For the text-containing cell, return its midpoint in (x, y) coordinate format. 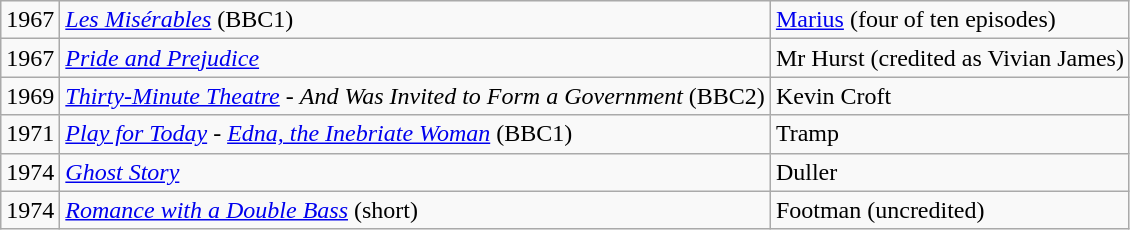
1971 (30, 134)
Footman (uncredited) (950, 210)
Play for Today - Edna, the Inebriate Woman (BBC1) (416, 134)
Kevin Croft (950, 96)
Romance with a Double Bass (short) (416, 210)
1969 (30, 96)
Mr Hurst (credited as Vivian James) (950, 58)
Les Misérables (BBC1) (416, 20)
Tramp (950, 134)
Pride and Prejudice (416, 58)
Duller (950, 172)
Ghost Story (416, 172)
Marius (four of ten episodes) (950, 20)
Thirty-Minute Theatre - And Was Invited to Form a Government (BBC2) (416, 96)
